Search for the cell housing the specified text and yield its (X, Y) center coordinate. 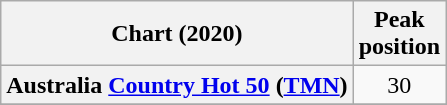
30 (399, 85)
Australia Country Hot 50 (TMN) (177, 85)
Chart (2020) (177, 34)
Peak position (399, 34)
